Identify which cell holds the provided text, then report its (x, y) central coordinate. 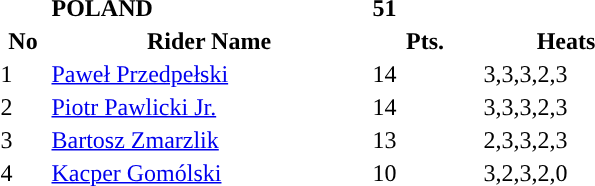
Rider Name (209, 41)
Paweł Przedpełski (209, 74)
Bartosz Zmarzlik (209, 140)
13 (425, 140)
Pts. (425, 41)
Piotr Pawlicki Jr. (209, 107)
